Pinpoint the cell where the given text exists, returning its [x, y] midpoint coordinate. 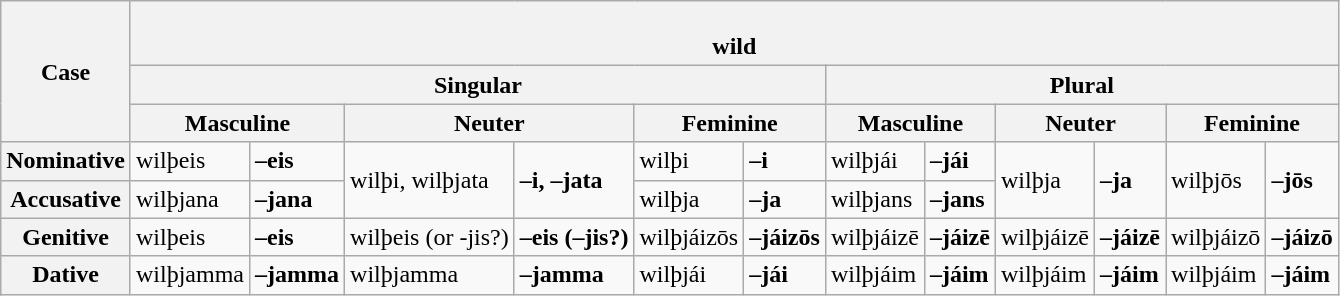
wilþjans [874, 199]
Accusative [66, 199]
Singular [478, 85]
–jans [960, 199]
–i [785, 161]
Genitive [66, 237]
–eis (–jis?) [574, 237]
wilþjana [190, 199]
–jáizōs [785, 237]
–i, –jata [574, 180]
wilþeis (or -jis?) [430, 237]
wild [734, 34]
wilþi, wilþjata [430, 180]
–jáizō [1302, 237]
wilþjōs [1216, 180]
Case [66, 72]
–jana [298, 199]
Dative [66, 275]
Nominative [66, 161]
–jōs [1302, 180]
wilþjáizōs [689, 237]
wilþjáizō [1216, 237]
wilþi [689, 161]
Plural [1082, 85]
